Search for the cell housing the specified text and yield its (x, y) center coordinate. 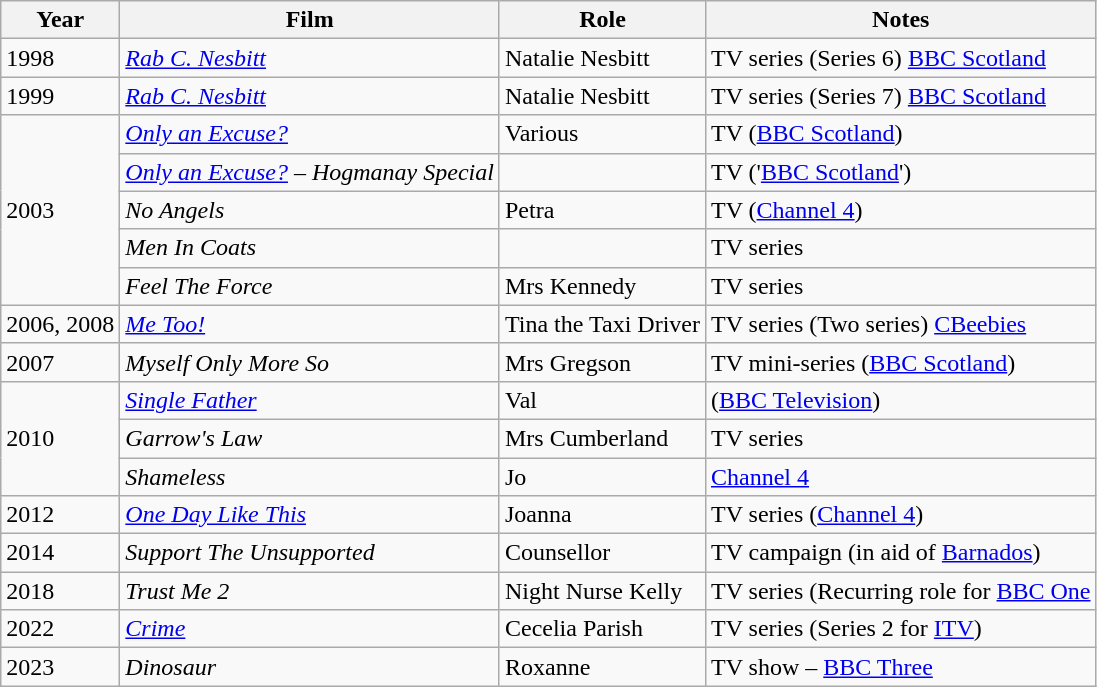
1999 (60, 96)
Mrs Gregson (602, 362)
TV campaign (in aid of Barnados) (900, 553)
Only an Excuse? (310, 134)
Petra (602, 210)
Role (602, 20)
No Angels (310, 210)
Various (602, 134)
TV (BBC Scotland) (900, 134)
Cecelia Parish (602, 629)
Shameless (310, 477)
TV series (Series 6) BBC Scotland (900, 58)
(BBC Television) (900, 400)
Mrs Kennedy (602, 286)
Only an Excuse? – Hogmanay Special (310, 172)
2012 (60, 515)
Myself Only More So (310, 362)
TV (Channel 4) (900, 210)
Single Father (310, 400)
2014 (60, 553)
TV show – BBC Three (900, 667)
TV mini-series (BBC Scotland) (900, 362)
TV series (Channel 4) (900, 515)
Notes (900, 20)
TV series (Series 2 for ITV) (900, 629)
Feel The Force (310, 286)
Dinosaur (310, 667)
Crime (310, 629)
Night Nurse Kelly (602, 591)
TV series (Two series) CBeebies (900, 324)
One Day Like This (310, 515)
TV series (Series 7) BBC Scotland (900, 96)
Roxanne (602, 667)
Counsellor (602, 553)
2010 (60, 438)
Trust Me 2 (310, 591)
2007 (60, 362)
Garrow's Law (310, 438)
2006, 2008 (60, 324)
Jo (602, 477)
2022 (60, 629)
Channel 4 (900, 477)
Mrs Cumberland (602, 438)
Tina the Taxi Driver (602, 324)
Men In Coats (310, 248)
Joanna (602, 515)
TV series (Recurring role for BBC One (900, 591)
Val (602, 400)
Support The Unsupported (310, 553)
TV ('BBC Scotland') (900, 172)
2003 (60, 210)
2023 (60, 667)
Film (310, 20)
Me Too! (310, 324)
Year (60, 20)
2018 (60, 591)
1998 (60, 58)
